Find where the given text appears and provide that cell's center as [X, Y] coordinate. 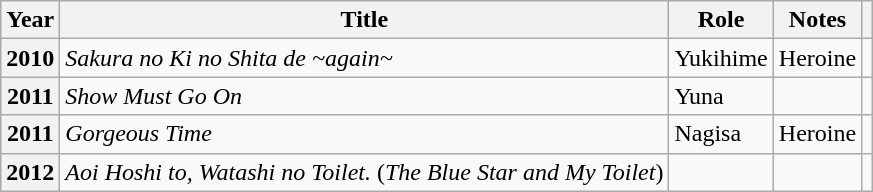
Nagisa [721, 134]
Role [721, 20]
Yukihime [721, 58]
2010 [30, 58]
Title [364, 20]
Aoi Hoshi to, Watashi no Toilet. (The Blue Star and My Toilet) [364, 172]
Gorgeous Time [364, 134]
Notes [817, 20]
Sakura no Ki no Shita de ~again~ [364, 58]
Show Must Go On [364, 96]
2012 [30, 172]
Year [30, 20]
Yuna [721, 96]
